Provide the [X, Y] coordinate of the cell's center where the given text is located.  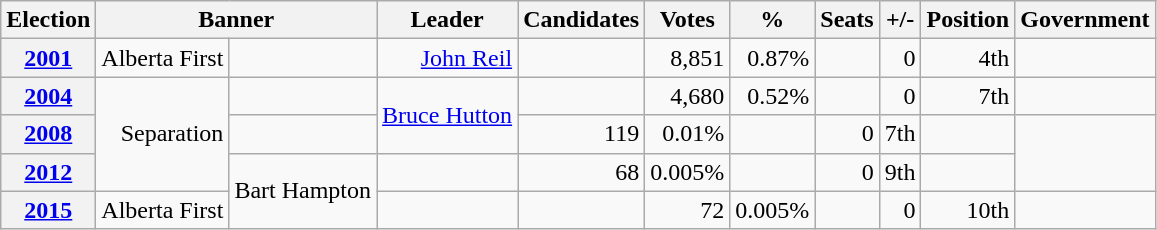
68 [582, 172]
0.01% [688, 134]
+/- [900, 20]
4,680 [688, 96]
2001 [48, 58]
Bruce Hutton [448, 115]
Bart Hampton [303, 191]
0.87% [772, 58]
Banner [236, 20]
Government [1085, 20]
Election [48, 20]
Seats [847, 20]
9th [900, 172]
0.52% [772, 96]
Separation [162, 134]
72 [688, 210]
John Reil [448, 58]
2012 [48, 172]
Leader [448, 20]
Votes [688, 20]
Candidates [582, 20]
10th [968, 210]
% [772, 20]
8,851 [688, 58]
Position [968, 20]
119 [582, 134]
2004 [48, 96]
4th [968, 58]
2008 [48, 134]
2015 [48, 210]
